Locate the cell with the specified text and output its (X, Y) center coordinate. 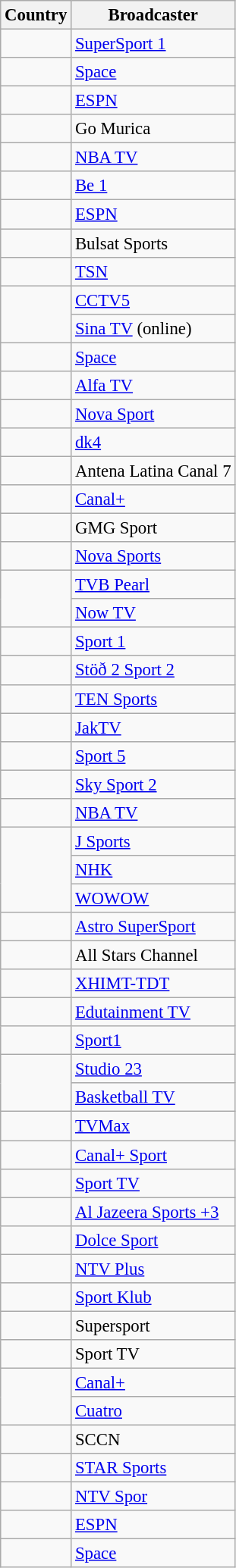
TEN Sports (153, 699)
Antena Latina Canal 7 (153, 471)
Nova Sports (153, 556)
Canal+ Sport (153, 1155)
TSN (153, 271)
Supersport (153, 1325)
Sina TV (online) (153, 328)
Basketball TV (153, 1098)
Bulsat Sports (153, 243)
TVMax (153, 1126)
Nova Sport (153, 414)
SCCN (153, 1440)
Cuatro (153, 1411)
Al Jazeera Sports +3 (153, 1212)
Sport Klub (153, 1297)
GMG Sport (153, 528)
Go Murica (153, 129)
Stöð 2 Sport 2 (153, 671)
All Stars Channel (153, 956)
CCTV5 (153, 300)
Dolce Sport (153, 1240)
NTV Plus (153, 1269)
Be 1 (153, 186)
Sport 5 (153, 756)
Astro SuperSport (153, 927)
J Sports (153, 841)
STAR Sports (153, 1468)
WOWOW (153, 898)
NHK (153, 870)
Sky Sport 2 (153, 784)
JakTV (153, 728)
Sport 1 (153, 642)
Sport1 (153, 1041)
Now TV (153, 613)
Broadcaster (153, 15)
dk4 (153, 443)
Country (36, 15)
NTV Spor (153, 1497)
SuperSport 1 (153, 44)
TVB Pearl (153, 585)
XHIMT-TDT (153, 984)
Edutainment TV (153, 1012)
Studio 23 (153, 1069)
Alfa TV (153, 386)
